From the cell containing the given text, extract its center point as [x, y] coordinate. 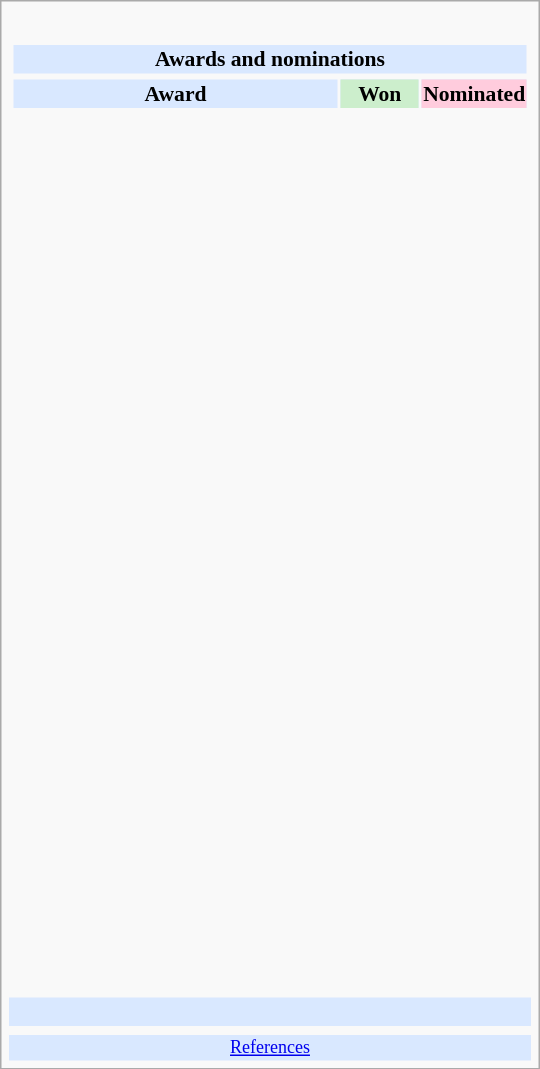
Awards and nominations Award Won Nominated [270, 505]
Nominated [474, 93]
Won [380, 93]
Awards and nominations [270, 59]
References [270, 1048]
Award [175, 93]
